Return (X, Y) of the center of cell containing provided text 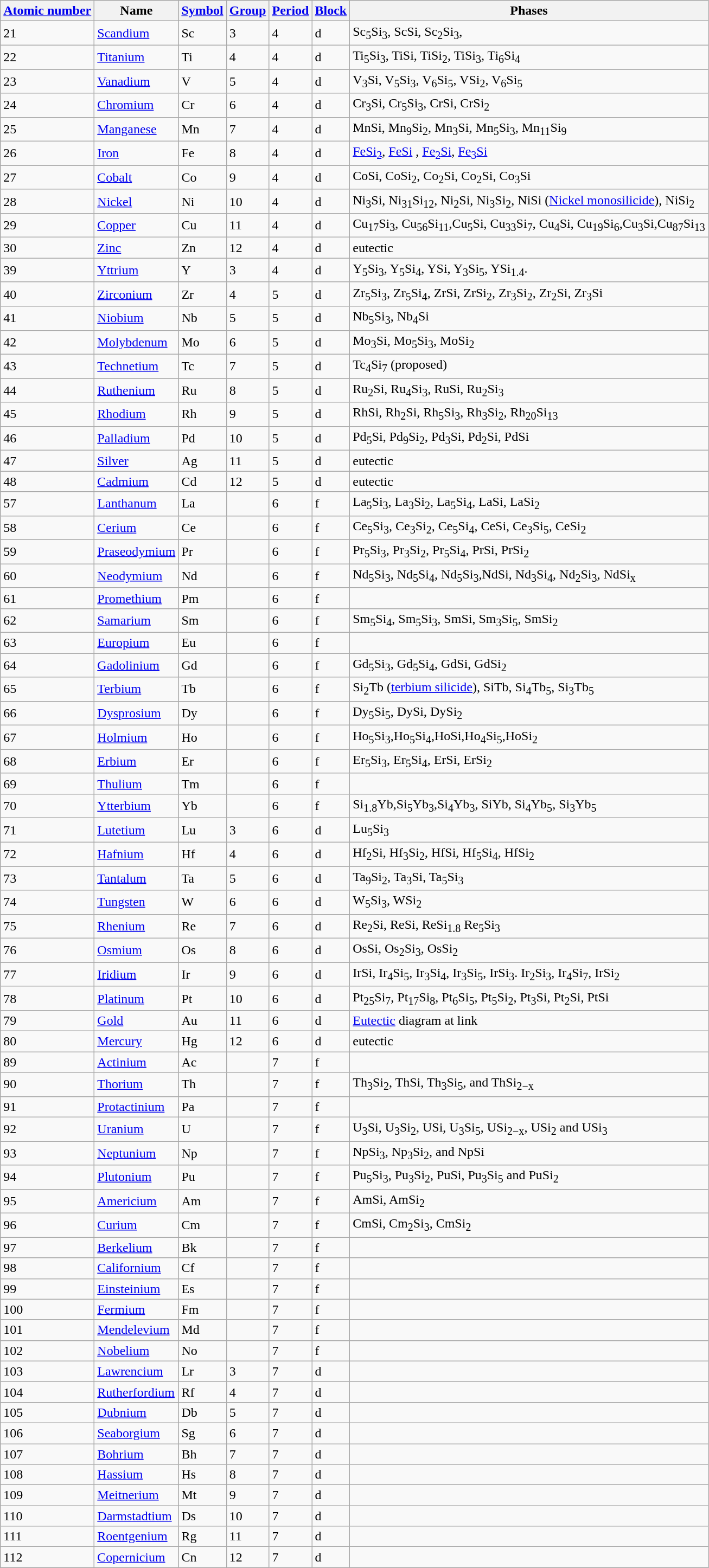
Erbium (137, 761)
Lutetium (137, 830)
Uranium (137, 1129)
Einsteinium (137, 1289)
Thorium (137, 1084)
Ruthenium (137, 390)
Period (291, 11)
Copernicium (137, 1557)
72 (48, 854)
76 (48, 950)
Symbol (202, 11)
Mendelevium (137, 1330)
Yb (202, 806)
Pd (202, 438)
43 (48, 366)
92 (48, 1129)
70 (48, 806)
Actinium (137, 1062)
Nickel (137, 201)
59 (48, 552)
46 (48, 438)
41 (48, 318)
Curium (137, 1225)
65 (48, 689)
Rg (202, 1537)
Lu5Si3 (529, 830)
42 (48, 342)
Zn (202, 248)
Name (137, 11)
Cr (202, 105)
Am (202, 1201)
Berkelium (137, 1248)
Dy (202, 713)
Zinc (137, 248)
Hs (202, 1475)
Th3Si2, ThSi, Th3Si5, and ThSi2−x (529, 1084)
Nd5Si3, Nd5Si4, Nd5Si3,NdSi, Nd3Si4, Nd2Si3, NdSix (529, 576)
Rh (202, 414)
109 (48, 1495)
Copper (137, 226)
Rhodium (137, 414)
Nb5Si3, Nb4Si (529, 318)
Niobium (137, 318)
Rutherfordium (137, 1392)
68 (48, 761)
98 (48, 1268)
Thulium (137, 783)
44 (48, 390)
Os (202, 950)
Dysprosium (137, 713)
Bh (202, 1454)
62 (48, 620)
Hafnium (137, 854)
Hf (202, 854)
47 (48, 461)
FeSi2, FeSi , Fe2Si, Fe3Si (529, 153)
Seaborgium (137, 1433)
Protactinium (137, 1107)
71 (48, 830)
Zr (202, 294)
Silver (137, 461)
74 (48, 902)
61 (48, 598)
Darmstadtium (137, 1516)
Cd (202, 481)
V (202, 81)
Mercury (137, 1042)
CoSi, CoSi2, Co2Si, Co2Si, Co3Si (529, 177)
Si2Tb (terbium silicide), SiTb, Si4Tb5, Si3Tb5 (529, 689)
Block (331, 11)
Pt (202, 998)
Pt25Si7, Pt17Si8, Pt6Si5, Pt5Si2, Pt3Si, Pt2Si, PtSi (529, 998)
Y (202, 270)
Lu (202, 830)
NpSi3, Np3Si2, and NpSi (529, 1153)
Bohrium (137, 1454)
29 (48, 226)
Neodymium (137, 576)
108 (48, 1475)
Platinum (137, 998)
110 (48, 1516)
Atomic number (48, 11)
Californium (137, 1268)
Plutonium (137, 1177)
63 (48, 643)
IrSi, Ir4Si5, Ir3Si4, Ir3Si5, IrSi3. Ir2Si3, Ir4Si7, IrSi2 (529, 974)
OsSi, Os2Si3, OsSi2 (529, 950)
Np (202, 1153)
Americium (137, 1201)
Fermium (137, 1309)
99 (48, 1289)
Db (202, 1412)
Pd5Si, Pd9Si2, Pd3Si, Pd2Si, PdSi (529, 438)
Tantalum (137, 878)
Ti (202, 57)
Pr (202, 552)
Rhenium (137, 926)
Cf (202, 1268)
Y5Si3, Y5Si4, YSi, Y3Si5, YSi1.4. (529, 270)
66 (48, 713)
106 (48, 1433)
Tungsten (137, 902)
Terbium (137, 689)
Roentgenium (137, 1537)
45 (48, 414)
Ti5Si3, TiSi, TiSi2, TiSi3, Ti6Si4 (529, 57)
67 (48, 737)
U (202, 1129)
64 (48, 665)
Mo (202, 342)
22 (48, 57)
Ytterbium (137, 806)
Dubnium (137, 1412)
Sm5Si4, Sm5Si3, SmSi, Sm3Si5, SmSi2 (529, 620)
28 (48, 201)
Cr3Si, Cr5Si3, CrSi, CrSi2 (529, 105)
27 (48, 177)
La (202, 504)
39 (48, 270)
94 (48, 1177)
Hassium (137, 1475)
Pu (202, 1177)
Pr5Si3, Pr3Si2, Pr5Si4, PrSi, PrSi2 (529, 552)
Ta (202, 878)
Ac (202, 1062)
Nobelium (137, 1351)
Cm (202, 1225)
Pm (202, 598)
Cn (202, 1557)
Tc4Si7 (proposed) (529, 366)
58 (48, 528)
111 (48, 1537)
Dy5Si5, DySi, DySi2 (529, 713)
Meitnerium (137, 1495)
Osmium (137, 950)
Pu5Si3, Pu3Si2, PuSi, Pu3Si5 and PuSi2 (529, 1177)
W (202, 902)
W5Si3, WSi2 (529, 902)
112 (48, 1557)
Re2Si, ReSi, ReSi1.8 Re5Si3 (529, 926)
Scandium (137, 33)
Yttrium (137, 270)
97 (48, 1248)
CmSi, Cm2Si3, CmSi2 (529, 1225)
Ni (202, 201)
23 (48, 81)
U3Si, U3Si2, USi, U3Si5, USi2−x, USi2 and USi3 (529, 1129)
Cu17Si3, Cu56Si11,Cu5Si, Cu33Si7, Cu4Si, Cu19Si6,Cu3Si,Cu87Si13 (529, 226)
Gold (137, 1021)
78 (48, 998)
Er (202, 761)
48 (48, 481)
Lr (202, 1371)
96 (48, 1225)
24 (48, 105)
V3Si, V5Si3, V6Si5, VSi2, V6Si5 (529, 81)
101 (48, 1330)
Ru (202, 390)
Cadmium (137, 481)
Sm (202, 620)
Praseodymium (137, 552)
Zirconium (137, 294)
Molybdenum (137, 342)
26 (48, 153)
Vanadium (137, 81)
Lanthanum (137, 504)
Cobalt (137, 177)
Si1.8Yb,Si5Yb3,Si4Yb3, SiYb, Si4Yb5, Si3Yb5 (529, 806)
Ni3Si, Ni31Si12, Ni2Si, Ni3Si2, NiSi (Nickel monosilicide), NiSi2 (529, 201)
Co (202, 177)
30 (48, 248)
Es (202, 1289)
Group (247, 11)
107 (48, 1454)
79 (48, 1021)
Mn (202, 129)
73 (48, 878)
Re (202, 926)
103 (48, 1371)
Phases (529, 11)
100 (48, 1309)
Hf2Si, Hf3Si2, HfSi, Hf5Si4, HfSi2 (529, 854)
Tc (202, 366)
91 (48, 1107)
Nd (202, 576)
Ds (202, 1516)
Hg (202, 1042)
80 (48, 1042)
Bk (202, 1248)
No (202, 1351)
Samarium (137, 620)
Mt (202, 1495)
Fe (202, 153)
Gd (202, 665)
Gd5Si3, Gd5Si4, GdSi, GdSi2 (529, 665)
Ag (202, 461)
Cu (202, 226)
Sc (202, 33)
Iron (137, 153)
105 (48, 1412)
57 (48, 504)
Gadolinium (137, 665)
Ho5Si3,Ho5Si4,HoSi,Ho4Si5,HoSi2 (529, 737)
Chromium (137, 105)
90 (48, 1084)
21 (48, 33)
Ta9Si2, Ta3Si, Ta5Si3 (529, 878)
Holmium (137, 737)
Nb (202, 318)
Europium (137, 643)
RhSi, Rh2Si, Rh5Si3, Rh3Si2, Rh20Si13 (529, 414)
102 (48, 1351)
AmSi, AmSi2 (529, 1201)
Sc5Si3, ScSi, Sc2Si3, (529, 33)
69 (48, 783)
Neptunium (137, 1153)
Ce5Si3, Ce3Si2, Ce5Si4, CeSi, Ce3Si5, CeSi2 (529, 528)
Lawrencium (137, 1371)
25 (48, 129)
Palladium (137, 438)
Th (202, 1084)
89 (48, 1062)
Cerium (137, 528)
Ce (202, 528)
Mo3Si, Mo5Si3, MoSi2 (529, 342)
Ru2Si, Ru4Si3, RuSi, Ru2Si3 (529, 390)
La5Si3, La3Si2, La5Si4, LaSi, LaSi2 (529, 504)
Md (202, 1330)
Au (202, 1021)
Eu (202, 643)
Tm (202, 783)
MnSi, Mn9Si2, Mn3Si, Mn5Si3, Mn11Si9 (529, 129)
Iridium (137, 974)
95 (48, 1201)
77 (48, 974)
40 (48, 294)
Pa (202, 1107)
60 (48, 576)
93 (48, 1153)
Ho (202, 737)
Sg (202, 1433)
Manganese (137, 129)
Ir (202, 974)
Er5Si3, Er5Si4, ErSi, ErSi2 (529, 761)
Zr5Si3, Zr5Si4, ZrSi, ZrSi2, Zr3Si2, Zr2Si, Zr3Si (529, 294)
Tb (202, 689)
Technetium (137, 366)
75 (48, 926)
Promethium (137, 598)
Rf (202, 1392)
Fm (202, 1309)
Eutectic diagram at link (529, 1021)
104 (48, 1392)
Titanium (137, 57)
